Capture the cell that displays the provided text and extract its (x, y) central coordinate. 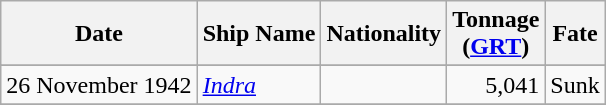
Indra (259, 85)
Fate (575, 34)
26 November 1942 (99, 85)
Nationality (384, 34)
Sunk (575, 85)
Tonnage (GRT) (496, 34)
Ship Name (259, 34)
5,041 (496, 85)
Date (99, 34)
